Capture the cell that displays the provided text and extract its (X, Y) central coordinate. 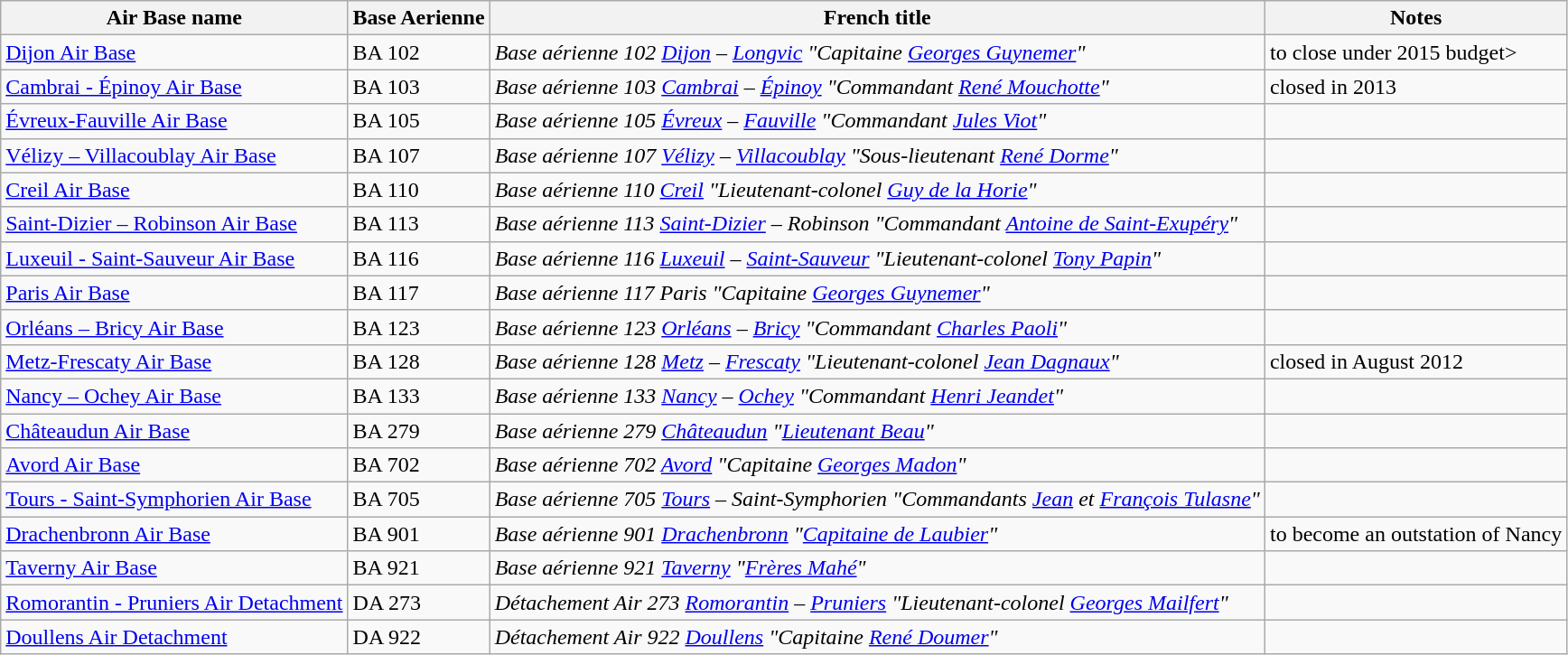
Drachenbronn Air Base (174, 534)
Dijon Air Base (174, 52)
Base aérienne 117 Paris "Capitaine Georges Guynemer" (877, 293)
BA 921 (419, 568)
Saint-Dizier – Robinson Air Base (174, 224)
BA 705 (419, 500)
BA 117 (419, 293)
Détachement Air 922 Doullens "Capitaine René Doumer" (877, 637)
DA 273 (419, 603)
BA 113 (419, 224)
Base aérienne 116 Luxeuil – Saint-Sauveur "Lieutenant-colonel Tony Papin" (877, 258)
Metz-Frescaty Air Base (174, 361)
Base aérienne 133 Nancy – Ochey "Commandant Henri Jeandet" (877, 396)
Avord Air Base (174, 465)
BA 128 (419, 361)
Romorantin - Pruniers Air Detachment (174, 603)
DA 922 (419, 637)
Taverny Air Base (174, 568)
BA 279 (419, 431)
Base aérienne 123 Orléans – Bricy "Commandant Charles Paoli" (877, 327)
closed in 2013 (1415, 87)
Châteaudun Air Base (174, 431)
Paris Air Base (174, 293)
Nancy – Ochey Air Base (174, 396)
French title (877, 18)
Tours - Saint-Symphorien Air Base (174, 500)
Doullens Air Detachment (174, 637)
closed in August 2012 (1415, 361)
BA 123 (419, 327)
Cambrai - Épinoy Air Base (174, 87)
Détachement Air 273 Romorantin – Pruniers "Lieutenant-colonel Georges Mailfert" (877, 603)
BA 116 (419, 258)
BA 107 (419, 155)
BA 102 (419, 52)
BA 702 (419, 465)
BA 103 (419, 87)
Base aérienne 103 Cambrai – Épinoy "Commandant René Mouchotte" (877, 87)
Évreux-Fauville Air Base (174, 121)
Base aérienne 279 Châteaudun "Lieutenant Beau" (877, 431)
Base aérienne 901 Drachenbronn "Capitaine de Laubier" (877, 534)
Base aérienne 705 Tours – Saint-Symphorien "Commandants Jean et François Tulasne" (877, 500)
Base Aerienne (419, 18)
Base aérienne 702 Avord "Capitaine Georges Madon" (877, 465)
Base aérienne 921 Taverny "Frères Mahé" (877, 568)
Base aérienne 113 Saint-Dizier – Robinson "Commandant Antoine de Saint-Exupéry" (877, 224)
Vélizy – Villacoublay Air Base (174, 155)
Air Base name (174, 18)
BA 105 (419, 121)
Base aérienne 102 Dijon – Longvic "Capitaine Georges Guynemer" (877, 52)
Notes (1415, 18)
Base aérienne 128 Metz – Frescaty "Lieutenant-colonel Jean Dagnaux" (877, 361)
Creil Air Base (174, 190)
BA 110 (419, 190)
to close under 2015 budget> (1415, 52)
Base aérienne 110 Creil "Lieutenant-colonel Guy de la Horie" (877, 190)
Base aérienne 107 Vélizy – Villacoublay "Sous-lieutenant René Dorme" (877, 155)
Orléans – Bricy Air Base (174, 327)
BA 901 (419, 534)
BA 133 (419, 396)
Base aérienne 105 Évreux – Fauville "Commandant Jules Viot" (877, 121)
Luxeuil - Saint-Sauveur Air Base (174, 258)
to become an outstation of Nancy (1415, 534)
